Return (x, y) of the center of cell containing provided text 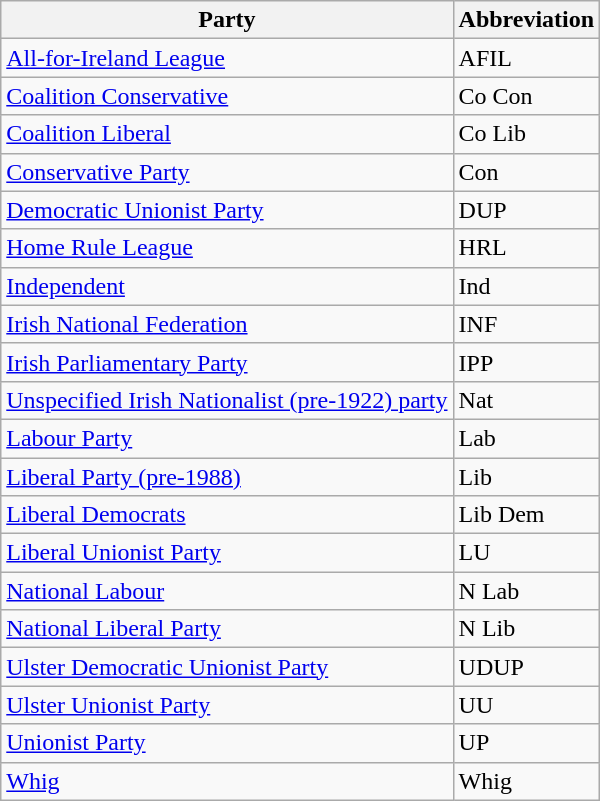
Independent (227, 286)
Conservative Party (227, 172)
UP (526, 743)
Unspecified Irish Nationalist (pre-1922) party (227, 400)
Lib (526, 477)
Irish National Federation (227, 324)
Liberal Party (pre-1988) (227, 477)
Co Con (526, 96)
Coalition Liberal (227, 134)
Con (526, 172)
INF (526, 324)
Lab (526, 438)
Party (227, 20)
Ulster Unionist Party (227, 705)
Abbreviation (526, 20)
Home Rule League (227, 248)
Ulster Democratic Unionist Party (227, 667)
Labour Party (227, 438)
DUP (526, 210)
UDUP (526, 667)
AFIL (526, 58)
National Liberal Party (227, 629)
Ind (526, 286)
N Lab (526, 591)
Coalition Conservative (227, 96)
National Labour (227, 591)
Liberal Democrats (227, 515)
Unionist Party (227, 743)
Lib Dem (526, 515)
Irish Parliamentary Party (227, 362)
N Lib (526, 629)
IPP (526, 362)
Democratic Unionist Party (227, 210)
LU (526, 553)
Liberal Unionist Party (227, 553)
All-for-Ireland League (227, 58)
Co Lib (526, 134)
UU (526, 705)
HRL (526, 248)
Nat (526, 400)
